Extract the (x, y) coordinate from the center of the cell holding the provided text.  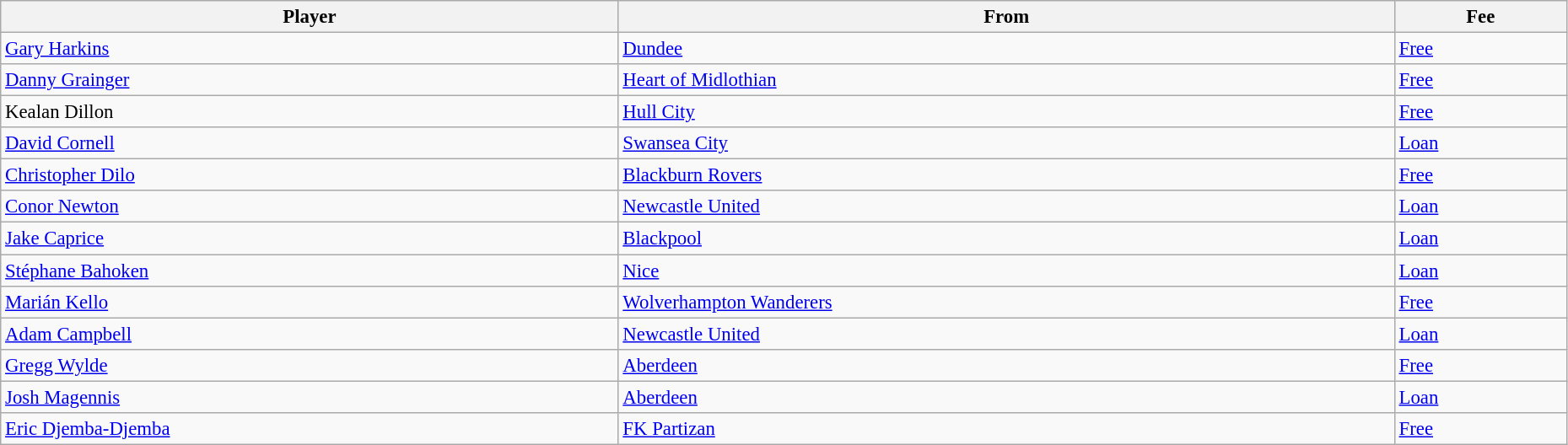
Blackpool (1006, 239)
Swansea City (1006, 143)
Gregg Wylde (310, 365)
Eric Djemba-Djemba (310, 429)
Christopher Dilo (310, 175)
Stéphane Bahoken (310, 271)
Player (310, 17)
Hull City (1006, 112)
Dundee (1006, 49)
Fee (1480, 17)
Adam Campbell (310, 334)
Jake Caprice (310, 239)
Nice (1006, 271)
Heart of Midlothian (1006, 80)
Marián Kello (310, 302)
Gary Harkins (310, 49)
Wolverhampton Wanderers (1006, 302)
FK Partizan (1006, 429)
David Cornell (310, 143)
Kealan Dillon (310, 112)
Danny Grainger (310, 80)
Josh Magennis (310, 397)
Blackburn Rovers (1006, 175)
Conor Newton (310, 206)
From (1006, 17)
